Find where the given text appears and provide that cell's center as (X, Y) coordinate. 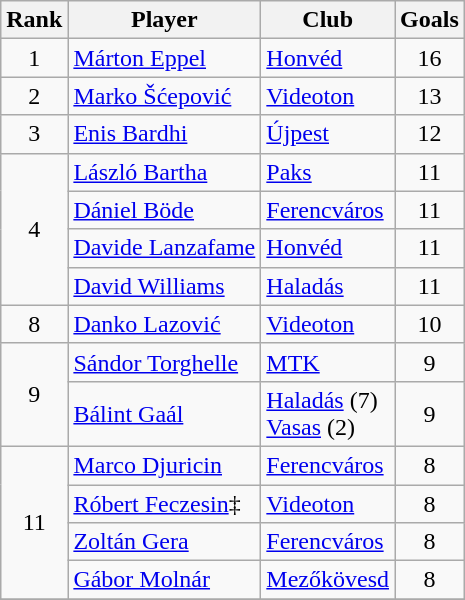
David Williams (164, 286)
Sándor Torghelle (164, 362)
Márton Eppel (164, 58)
Enis Bardhi (164, 134)
Dániel Böde (164, 210)
Róbert Feczesin‡ (164, 503)
László Bartha (164, 172)
Davide Lanzafame (164, 248)
1 (34, 58)
12 (430, 134)
Marko Šćepović (164, 96)
Paks (328, 172)
13 (430, 96)
Danko Lazović (164, 324)
Marco Djuricin (164, 465)
Player (164, 20)
Rank (34, 20)
Haladás (328, 286)
4 (34, 229)
MTK (328, 362)
Zoltán Gera (164, 542)
Bálint Gaál (164, 414)
Mezőkövesd (328, 580)
3 (34, 134)
2 (34, 96)
Haladás (7) Vasas (2) (328, 414)
Újpest (328, 134)
Club (328, 20)
Gábor Molnár (164, 580)
16 (430, 58)
Goals (430, 20)
10 (430, 324)
